Identify which cell holds the provided text, then report its (x, y) central coordinate. 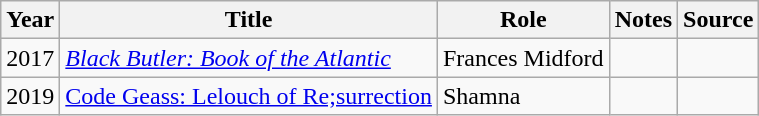
Code Geass: Lelouch of Re;surrection (249, 96)
Black Butler: Book of the Atlantic (249, 58)
Notes (643, 20)
Year (30, 20)
Title (249, 20)
2017 (30, 58)
Frances Midford (523, 58)
Shamna (523, 96)
Role (523, 20)
Source (718, 20)
2019 (30, 96)
